Find where the given text appears and provide that cell's center as [X, Y] coordinate. 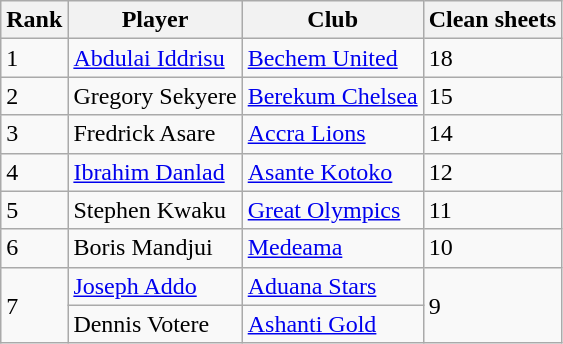
14 [492, 134]
Gregory Sekyere [155, 96]
Ibrahim Danlad [155, 172]
Dennis Votere [155, 324]
Berekum Chelsea [332, 96]
15 [492, 96]
9 [492, 305]
18 [492, 58]
3 [34, 134]
7 [34, 305]
Asante Kotoko [332, 172]
Rank [34, 20]
Great Olympics [332, 210]
5 [34, 210]
Fredrick Asare [155, 134]
2 [34, 96]
1 [34, 58]
Player [155, 20]
Medeama [332, 248]
4 [34, 172]
Joseph Addo [155, 286]
Abdulai Iddrisu [155, 58]
Clean sheets [492, 20]
Aduana Stars [332, 286]
Ashanti Gold [332, 324]
Bechem United [332, 58]
6 [34, 248]
Stephen Kwaku [155, 210]
11 [492, 210]
Accra Lions [332, 134]
Boris Mandjui [155, 248]
10 [492, 248]
12 [492, 172]
Club [332, 20]
